Search for the cell housing the specified text and yield its (x, y) center coordinate. 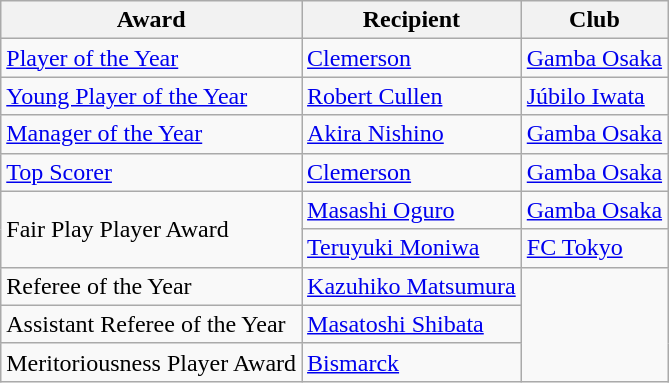
Manager of the Year (152, 134)
Recipient (412, 20)
Assistant Referee of the Year (152, 324)
Referee of the Year (152, 286)
Bismarck (412, 362)
Akira Nishino (412, 134)
Young Player of the Year (152, 96)
Club (594, 20)
Player of the Year (152, 58)
Masashi Oguro (412, 210)
Kazuhiko Matsumura (412, 286)
Masatoshi Shibata (412, 324)
Teruyuki Moniwa (412, 248)
Award (152, 20)
Fair Play Player Award (152, 229)
Top Scorer (152, 172)
FC Tokyo (594, 248)
Meritoriousness Player Award (152, 362)
Júbilo Iwata (594, 96)
Robert Cullen (412, 96)
